Return (x, y) of the center of cell containing provided text 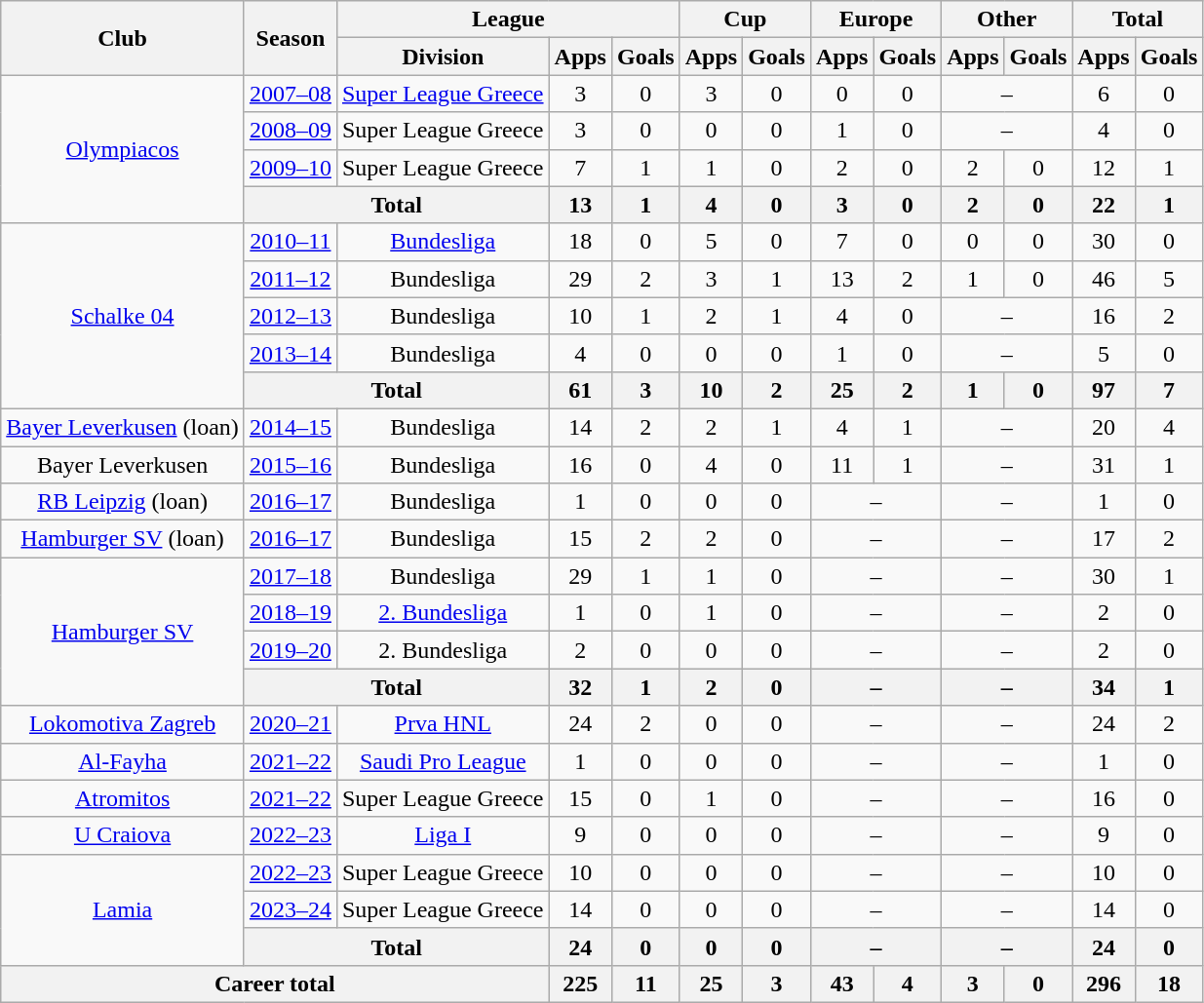
Season (291, 38)
Al-Fayha (123, 761)
225 (580, 984)
2013–14 (291, 353)
Schalke 04 (123, 316)
Bayer Leverkusen (loan) (123, 427)
97 (1104, 390)
Saudi Pro League (443, 761)
32 (580, 687)
17 (1104, 539)
43 (841, 984)
2009–10 (291, 168)
Division (443, 57)
Olympiacos (123, 149)
Career total (275, 984)
2018–19 (291, 613)
2015–16 (291, 465)
2011–12 (291, 279)
Club (123, 38)
2010–11 (291, 242)
2023–24 (291, 909)
League (508, 19)
2007–08 (291, 94)
296 (1104, 984)
2017–18 (291, 576)
Europe (875, 19)
Lamia (123, 909)
Other (1007, 19)
Atromitos (123, 798)
Hamburger SV (123, 632)
U Craiova (123, 835)
2014–15 (291, 427)
RB Leipzig (loan) (123, 502)
6 (1104, 94)
20 (1104, 427)
Cup (745, 19)
61 (580, 390)
46 (1104, 279)
Liga I (443, 835)
Bayer Leverkusen (123, 465)
Lokomotiva Zagreb (123, 724)
12 (1104, 168)
2008–09 (291, 131)
34 (1104, 687)
2012–13 (291, 316)
Prva HNL (443, 724)
31 (1104, 465)
Hamburger SV (loan) (123, 539)
2020–21 (291, 724)
22 (1104, 205)
2019–20 (291, 650)
